Detect which cell encompasses the target text, then output its (X, Y) center coordinate. 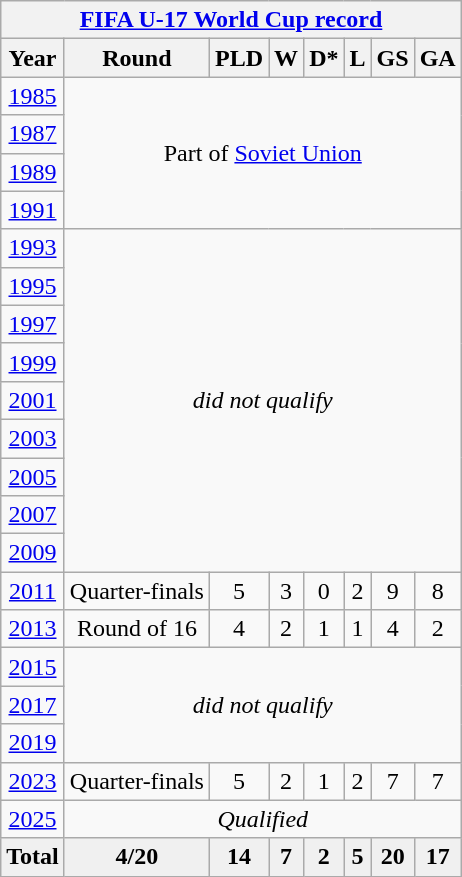
Total (33, 857)
Round of 16 (136, 629)
2025 (33, 819)
D* (324, 58)
2019 (33, 743)
2017 (33, 705)
Year (33, 58)
GA (438, 58)
FIFA U-17 World Cup record (231, 20)
2007 (33, 515)
2023 (33, 781)
2009 (33, 553)
8 (438, 591)
17 (438, 857)
0 (324, 591)
PLD (238, 58)
2013 (33, 629)
Round (136, 58)
1987 (33, 134)
2005 (33, 477)
3 (286, 591)
1997 (33, 324)
1991 (33, 210)
GS (392, 58)
1989 (33, 172)
2003 (33, 438)
L (358, 58)
1999 (33, 362)
2015 (33, 667)
1985 (33, 96)
Part of Soviet Union (262, 153)
1995 (33, 286)
14 (238, 857)
Qualified (262, 819)
W (286, 58)
1993 (33, 248)
2011 (33, 591)
20 (392, 857)
9 (392, 591)
4/20 (136, 857)
2001 (33, 400)
